Scan for the cell matching the given text and deliver its [X, Y] coordinate at center. 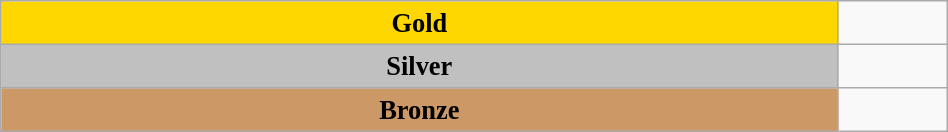
Silver [420, 66]
Bronze [420, 109]
Gold [420, 22]
